Search for the cell housing the specified text and yield its [x, y] center coordinate. 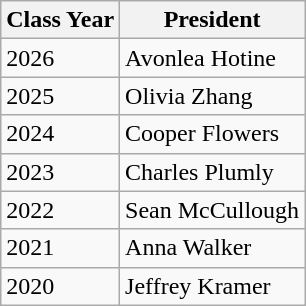
2022 [60, 210]
2024 [60, 134]
Jeffrey Kramer [212, 286]
2023 [60, 172]
2021 [60, 248]
Cooper Flowers [212, 134]
2020 [60, 286]
2025 [60, 96]
President [212, 20]
2026 [60, 58]
Olivia Zhang [212, 96]
Class Year [60, 20]
Sean McCullough [212, 210]
Charles Plumly [212, 172]
Anna Walker [212, 248]
Avonlea Hotine [212, 58]
